Extract the (X, Y) coordinate from the center of the cell holding the provided text.  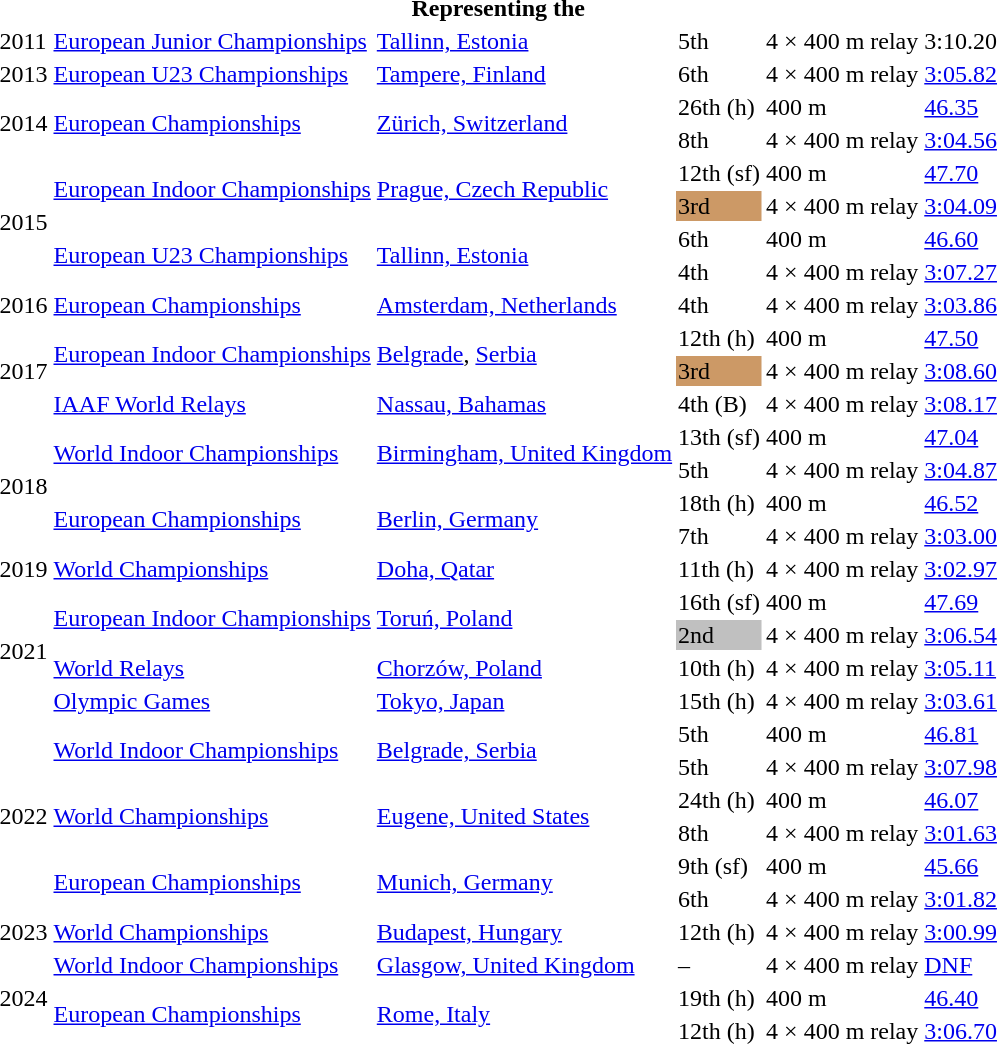
Eugene, United States (524, 816)
Olympic Games (212, 701)
26th (h) (720, 107)
Budapest, Hungary (524, 932)
Prague, Czech Republic (524, 190)
19th (h) (720, 998)
– (720, 965)
11th (h) (720, 569)
24th (h) (720, 800)
Glasgow, United Kingdom (524, 965)
Birmingham, United Kingdom (524, 454)
15th (h) (720, 701)
Doha, Qatar (524, 569)
European Junior Championships (212, 41)
World Relays (212, 668)
Munich, Germany (524, 882)
Amsterdam, Netherlands (524, 305)
Toruń, Poland (524, 618)
Chorzów, Poland (524, 668)
Nassau, Bahamas (524, 404)
Tampere, Finland (524, 74)
4th (B) (720, 404)
9th (sf) (720, 866)
13th (sf) (720, 437)
10th (h) (720, 668)
IAAF World Relays (212, 404)
12th (sf) (720, 173)
Tokyo, Japan (524, 701)
7th (720, 536)
Zürich, Switzerland (524, 124)
Berlin, Germany (524, 520)
18th (h) (720, 503)
16th (sf) (720, 602)
2nd (720, 635)
